Find where the given text appears and provide that cell's center as [X, Y] coordinate. 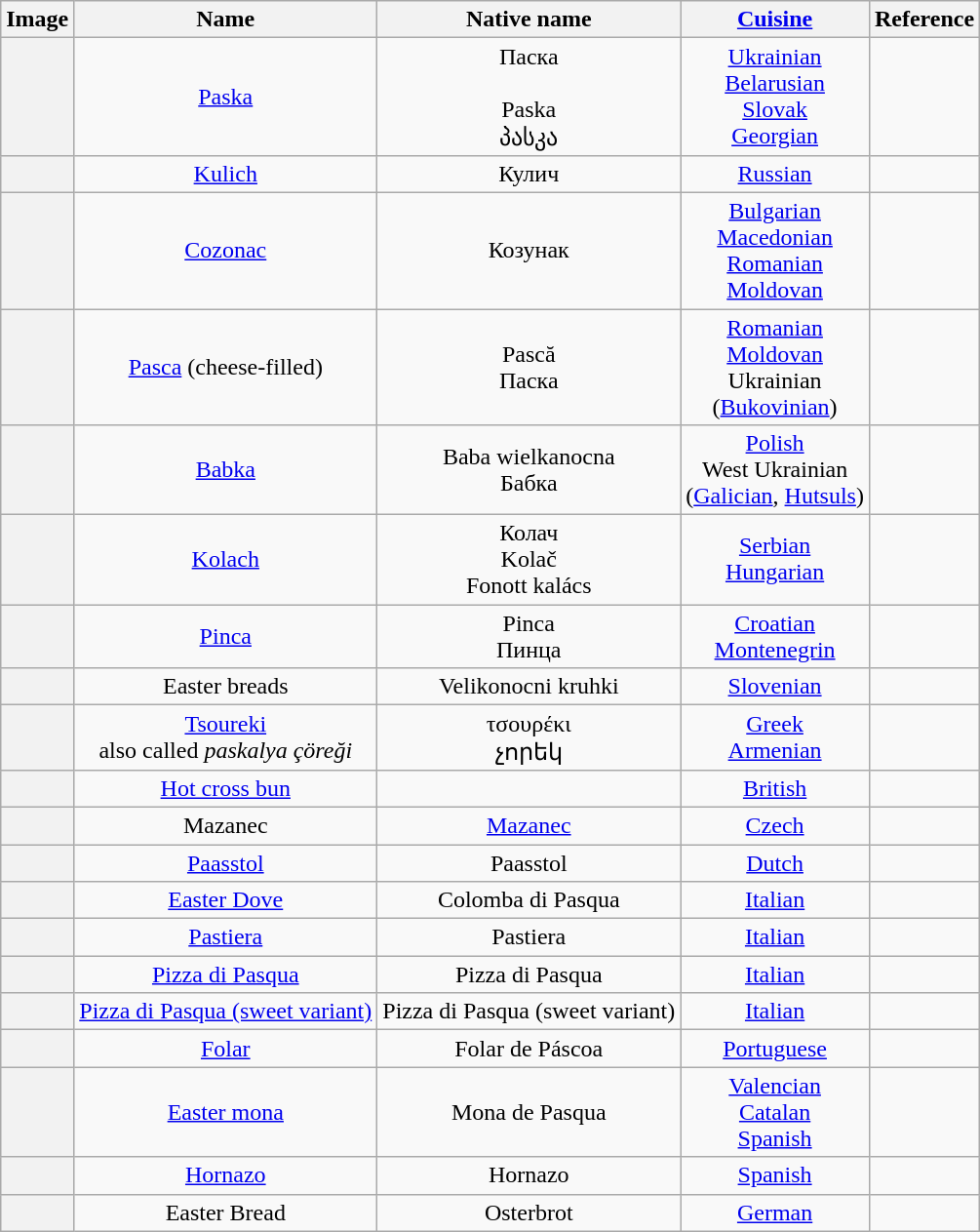
Hot cross bun [226, 788]
Velikonocni kruhki [529, 687]
Mona de Pasqua [529, 1112]
Tsoureki also called paskalya çöreği [226, 737]
Кулич [529, 174]
Easter Dove [226, 900]
British [775, 788]
Folar de Páscoa [529, 1049]
Cuisine [775, 20]
Easter mona [226, 1112]
UkrainianBelarusianSlovakGeorgian [775, 98]
Козунак [529, 250]
Pasca (cheese-filled) [226, 367]
ValencianCatalanSpanish [775, 1112]
CroatianMontenegrin [775, 636]
Portuguese [775, 1049]
PincaПинца [529, 636]
Colomba di Pasqua [529, 900]
КолачKolačFonott kalács [529, 560]
PolishWest Ukrainian(Galician, Hutsuls) [775, 470]
Kulich [226, 174]
Native name [529, 20]
Name [226, 20]
ПаскаPaskaპასკა [529, 98]
Babka [226, 470]
Easter breads [226, 687]
Russian [775, 174]
Easter Bread [226, 1212]
RomanianMoldovanUkrainian(Bukovinian) [775, 367]
Baba wielkanocnaБабка [529, 470]
Folar [226, 1049]
Pinca [226, 636]
Osterbrot [529, 1212]
GreekArmenian [775, 737]
Cozonac [226, 250]
Image [37, 20]
Dutch [775, 863]
Kolach [226, 560]
Paska [226, 98]
Reference [924, 20]
Slovenian [775, 687]
τσουρέκιչորեկ [529, 737]
German [775, 1212]
Czech [775, 825]
BulgarianMacedonianRomanianMoldovan [775, 250]
Spanish [775, 1175]
SerbianHungarian [775, 560]
PascăПаска [529, 367]
